Locate the cell with the specified text and output its (x, y) center coordinate. 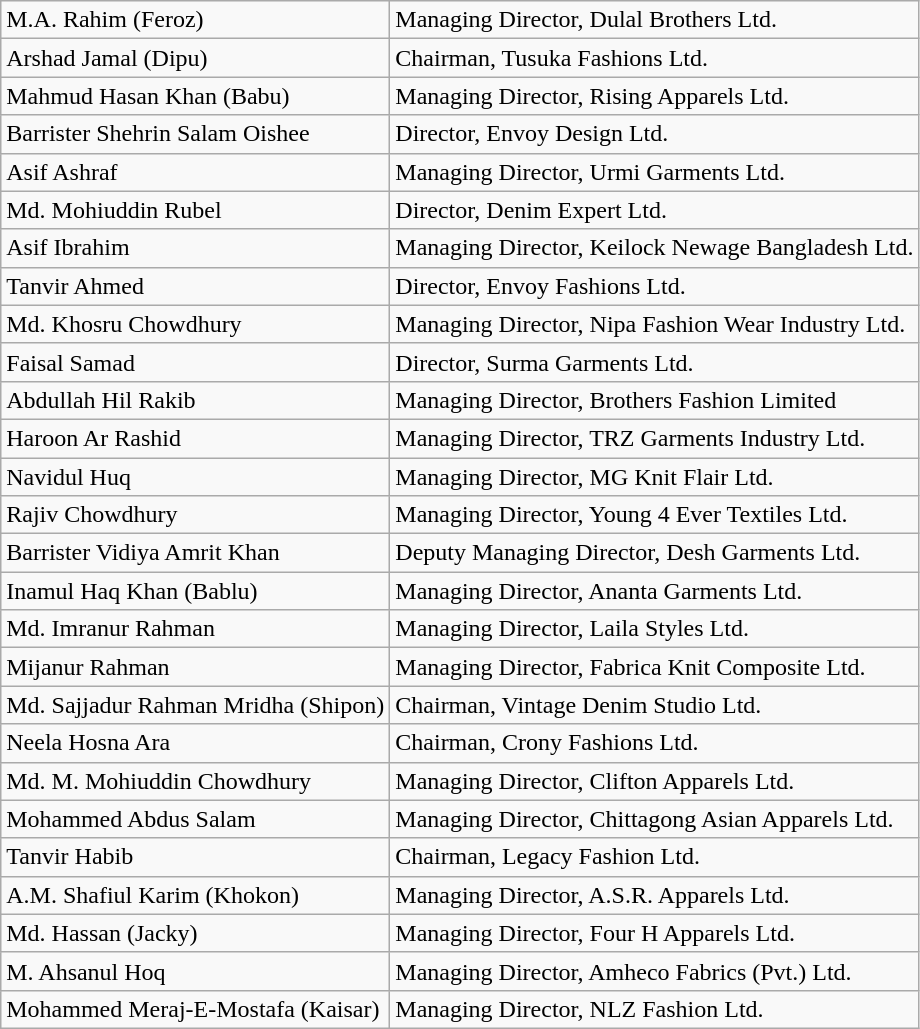
Barrister Vidiya Amrit Khan (196, 553)
Chairman, Crony Fashions Ltd. (654, 743)
Managing Director, TRZ Garments Industry Ltd. (654, 438)
Faisal Samad (196, 362)
Managing Director, NLZ Fashion Ltd. (654, 1009)
Md. M. Mohiuddin Chowdhury (196, 781)
Arshad Jamal (Dipu) (196, 58)
Director, Envoy Fashions Ltd. (654, 286)
Md. Sajjadur Rahman Mridha (Shipon) (196, 705)
Abdullah Hil Rakib (196, 400)
Managing Director, Keilock Newage Bangladesh Ltd. (654, 248)
Md. Khosru Chowdhury (196, 324)
Managing Director, Clifton Apparels Ltd. (654, 781)
Md. Hassan (Jacky) (196, 933)
Navidul Huq (196, 477)
Mahmud Hasan Khan (Babu) (196, 96)
Director, Envoy Design Ltd. (654, 134)
Tanvir Ahmed (196, 286)
Haroon Ar Rashid (196, 438)
Chairman, Legacy Fashion Ltd. (654, 857)
Managing Director, Nipa Fashion Wear Industry Ltd. (654, 324)
Deputy Managing Director, Desh Garments Ltd. (654, 553)
Managing Director, Brothers Fashion Limited (654, 400)
Managing Director, Young 4 Ever Textiles Ltd. (654, 515)
Managing Director, Laila Styles Ltd. (654, 629)
Managing Director, Dulal Brothers Ltd. (654, 20)
Chairman, Vintage Denim Studio Ltd. (654, 705)
Mohammed Meraj-E-Mostafa (Kaisar) (196, 1009)
Md. Mohiuddin Rubel (196, 210)
Asif Ashraf (196, 172)
Managing Director, Fabrica Knit Composite Ltd. (654, 667)
M. Ahsanul Hoq (196, 971)
Managing Director, Amheco Fabrics (Pvt.) Ltd. (654, 971)
Managing Director, MG Knit Flair Ltd. (654, 477)
Mijanur Rahman (196, 667)
A.M. Shafiul Karim (Khokon) (196, 895)
Tanvir Habib (196, 857)
M.A. Rahim (Feroz) (196, 20)
Managing Director, Chittagong Asian Apparels Ltd. (654, 819)
Director, Denim Expert Ltd. (654, 210)
Managing Director, Rising Apparels Ltd. (654, 96)
Asif Ibrahim (196, 248)
Neela Hosna Ara (196, 743)
Mohammed Abdus Salam (196, 819)
Managing Director, Four H Apparels Ltd. (654, 933)
Rajiv Chowdhury (196, 515)
Director, Surma Garments Ltd. (654, 362)
Chairman, Tusuka Fashions Ltd. (654, 58)
Barrister Shehrin Salam Oishee (196, 134)
Inamul Haq Khan (Bablu) (196, 591)
Managing Director, Ananta Garments Ltd. (654, 591)
Managing Director, Urmi Garments Ltd. (654, 172)
Managing Director, A.S.R. Apparels Ltd. (654, 895)
Md. Imranur Rahman (196, 629)
